Provide the [X, Y] coordinate of the cell's center where the given text is located.  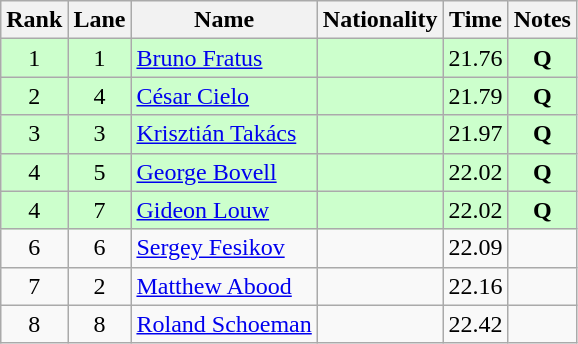
21.97 [476, 134]
César Cielo [224, 96]
Bruno Fratus [224, 58]
Rank [34, 20]
22.16 [476, 286]
Notes [542, 20]
21.79 [476, 96]
Matthew Abood [224, 286]
Name [224, 20]
Lane [100, 20]
Sergey Fesikov [224, 248]
5 [100, 172]
George Bovell [224, 172]
Roland Schoeman [224, 324]
Krisztián Takács [224, 134]
Gideon Louw [224, 210]
Nationality [380, 20]
22.09 [476, 248]
21.76 [476, 58]
Time [476, 20]
22.42 [476, 324]
